Locate the cell with the specified text and output its (X, Y) center coordinate. 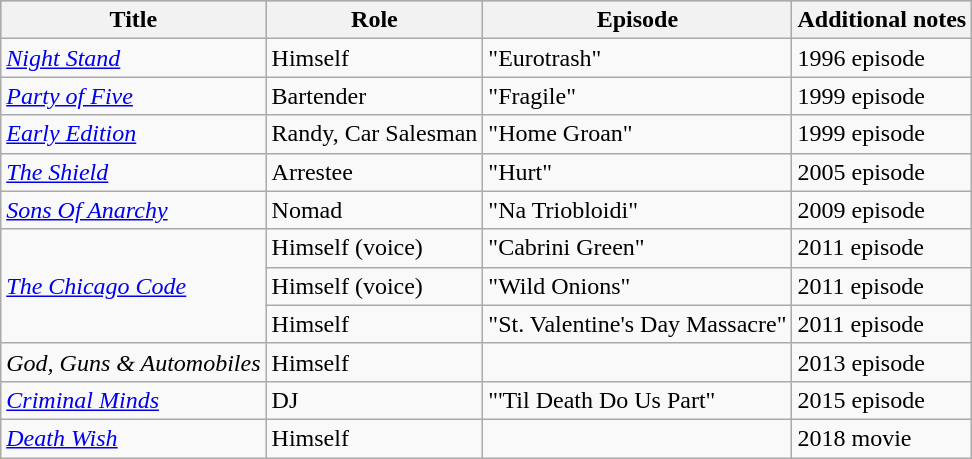
Episode (638, 20)
2005 episode (882, 172)
"Cabrini Green" (638, 248)
"Na Triobloidi" (638, 210)
DJ (374, 400)
2018 movie (882, 438)
"Hurt" (638, 172)
2009 episode (882, 210)
"St. Valentine's Day Massacre" (638, 324)
2013 episode (882, 362)
Additional notes (882, 20)
Night Stand (134, 58)
Role (374, 20)
Party of Five (134, 96)
Early Edition (134, 134)
Randy, Car Salesman (374, 134)
Title (134, 20)
Death Wish (134, 438)
Bartender (374, 96)
Arrestee (374, 172)
Nomad (374, 210)
"Wild Onions" (638, 286)
Sons Of Anarchy (134, 210)
"'Til Death Do Us Part" (638, 400)
1996 episode (882, 58)
Criminal Minds (134, 400)
"Eurotrash" (638, 58)
2015 episode (882, 400)
"Home Groan" (638, 134)
The Shield (134, 172)
"Fragile" (638, 96)
The Chicago Code (134, 286)
God, Guns & Automobiles (134, 362)
